Detect which cell encompasses the target text, then output its [X, Y] center coordinate. 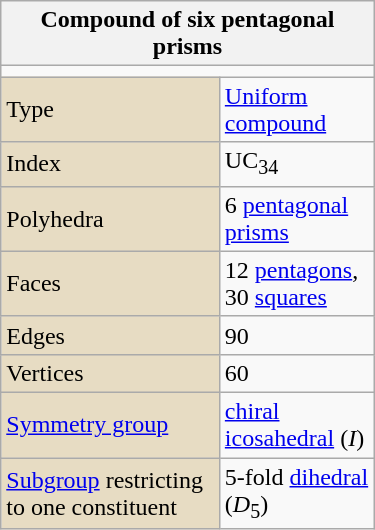
5-fold dihedral (D5) [296, 494]
Symmetry group [110, 426]
Index [110, 164]
Compound of six pentagonal prisms [188, 34]
Type [110, 110]
chiral icosahedral (I) [296, 426]
Subgroup restricting to one constituent [110, 494]
Uniform compound [296, 110]
UC34 [296, 164]
Edges [110, 335]
Vertices [110, 373]
12 pentagons,30 squares [296, 284]
90 [296, 335]
Polyhedra [110, 218]
Faces [110, 284]
60 [296, 373]
6 pentagonal prisms [296, 218]
